For the text-containing cell, return its midpoint in (x, y) coordinate format. 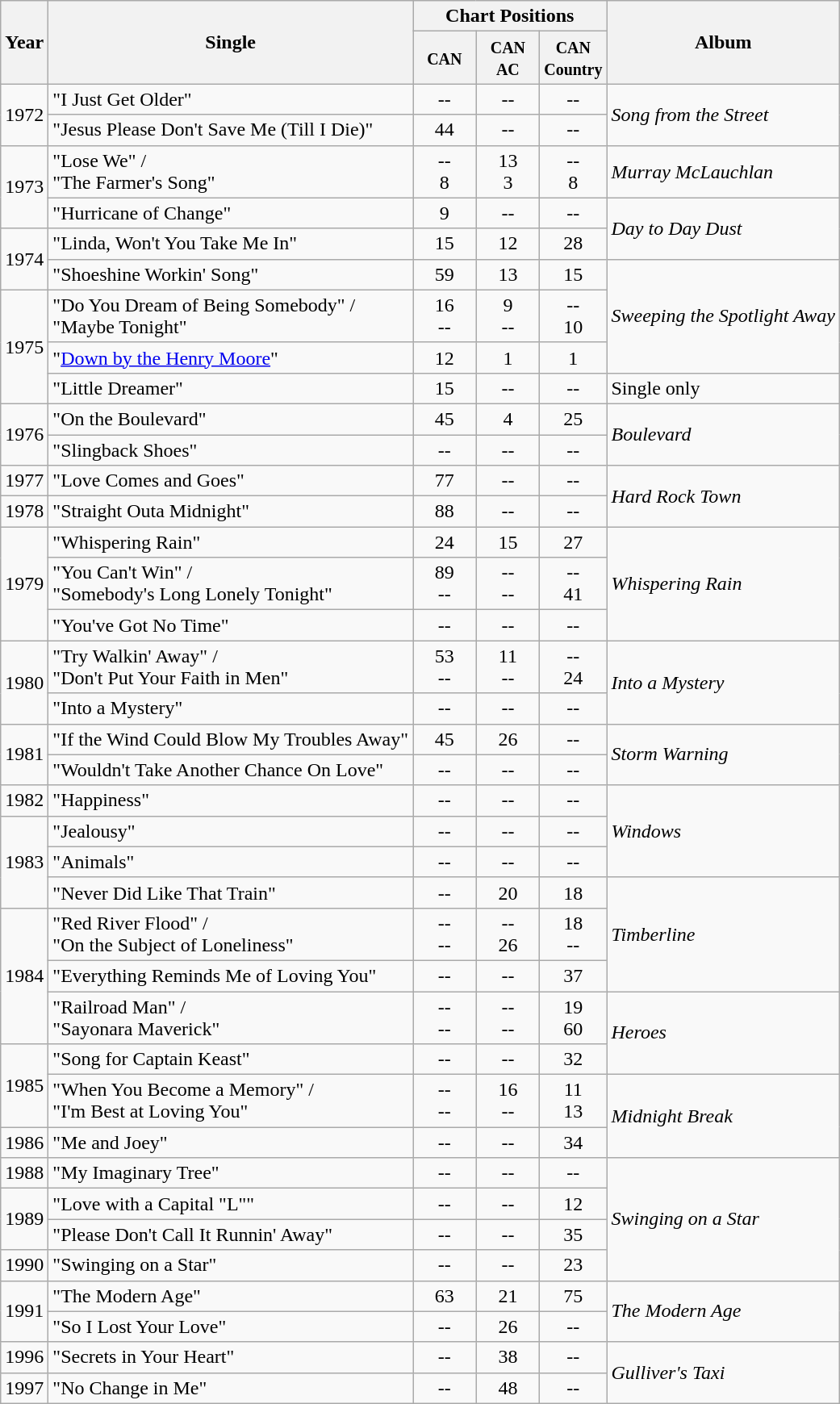
34 (573, 1143)
37 (573, 976)
"You've Got No Time" (231, 625)
"If the Wind Could Blow My Troubles Away" (231, 739)
"Railroad Man" / "Sayonara Maverick" (231, 1017)
11-- (508, 666)
"Slingback Shoes" (231, 449)
1986 (24, 1143)
"Try Walkin' Away" /"Don't Put Your Faith in Men" (231, 666)
1984 (24, 976)
Sweeping the Spotlight Away (723, 316)
18-- (573, 934)
89-- (445, 584)
"Whispering Rain" (231, 542)
"Me and Joey" (231, 1143)
1988 (24, 1173)
25 (573, 419)
"Hurricane of Change" (231, 213)
Heroes (723, 1033)
Timberline (723, 934)
"Never Did Like That Train" (231, 892)
21 (508, 1296)
Day to Day Dust (723, 228)
1997 (24, 1388)
"So I Lost Your Love" (231, 1327)
1960 (573, 1017)
"Do You Dream of Being Somebody" /"Maybe Tonight" (231, 316)
Murray McLauchlan (723, 171)
"Jealousy" (231, 831)
18 (573, 892)
"My Imaginary Tree" (231, 1173)
1976 (24, 434)
1975 (24, 347)
"You Can't Win" /"Somebody's Long Lonely Tonight" (231, 584)
1990 (24, 1265)
1973 (24, 187)
1113 (573, 1101)
"Secrets in Your Heart" (231, 1357)
"Down by the Henry Moore" (231, 357)
"Animals" (231, 862)
Swinging on a Star (723, 1219)
20 (508, 892)
"The Modern Age" (231, 1296)
77 (445, 481)
28 (573, 244)
"Lose We" /"The Farmer's Song" (231, 171)
"I Just Get Older" (231, 99)
--24 (573, 666)
38 (508, 1357)
1981 (24, 754)
1980 (24, 683)
13 (508, 274)
"Linda, Won't You Take Me In" (231, 244)
"No Change in Me" (231, 1388)
"Red River Flood" /"On the Subject of Loneliness" (231, 934)
24 (445, 542)
"Shoeshine Workin' Song" (231, 274)
1974 (24, 259)
Windows (723, 831)
Year (24, 42)
"Wouldn't Take Another Chance On Love" (231, 770)
48 (508, 1388)
"Little Dreamer" (231, 388)
Gulliver's Taxi (723, 1373)
CAN (445, 58)
13 3 (508, 171)
"Swinging on a Star" (231, 1265)
Chart Positions (510, 16)
"Song for Captain Keast" (231, 1059)
"Straight Outa Midnight" (231, 512)
1977 (24, 481)
"When You Become a Memory" / "I'm Best at Loving You" (231, 1101)
Boulevard (723, 434)
"Everything Reminds Me of Loving You" (231, 976)
"Love with a Capital "L"" (231, 1204)
44 (445, 130)
9-- (508, 316)
--41 (573, 584)
--10 (573, 316)
"Love Comes and Goes" (231, 481)
1985 (24, 1086)
1979 (24, 584)
Midnight Break (723, 1117)
"Please Don't Call It Runnin' Away" (231, 1235)
Hard Rock Town (723, 496)
Single only (723, 388)
35 (573, 1235)
"Jesus Please Don't Save Me (Till I Die)" (231, 130)
Storm Warning (723, 754)
The Modern Age (723, 1311)
1972 (24, 115)
53-- (445, 666)
1983 (24, 862)
9 (445, 213)
1978 (24, 512)
Song from the Street (723, 115)
88 (445, 512)
Into a Mystery (723, 683)
23 (573, 1265)
1989 (24, 1219)
"On the Boulevard" (231, 419)
CAN AC (508, 58)
--26 (508, 934)
CAN Country (573, 58)
Whispering Rain (723, 584)
59 (445, 274)
75 (573, 1296)
"Happiness" (231, 800)
63 (445, 1296)
4 (508, 419)
32 (573, 1059)
1991 (24, 1311)
Single (231, 42)
27 (573, 542)
"Into a Mystery" (231, 708)
Album (723, 42)
1982 (24, 800)
1996 (24, 1357)
